Output the [X, Y] coordinate of the center of the cell containing the given text.  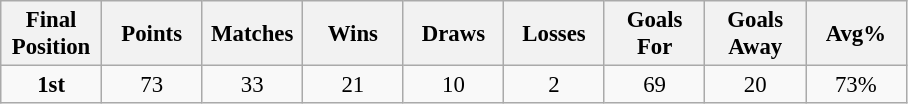
Matches [252, 34]
2 [554, 85]
73% [856, 85]
Points [152, 34]
Draws [454, 34]
1st [52, 85]
Goals For [654, 34]
Avg% [856, 34]
Wins [354, 34]
Goals Away [756, 34]
Final Position [52, 34]
73 [152, 85]
69 [654, 85]
33 [252, 85]
Losses [554, 34]
21 [354, 85]
20 [756, 85]
10 [454, 85]
